Return the [X, Y] coordinate for the center point of the cell that contains the specified text.  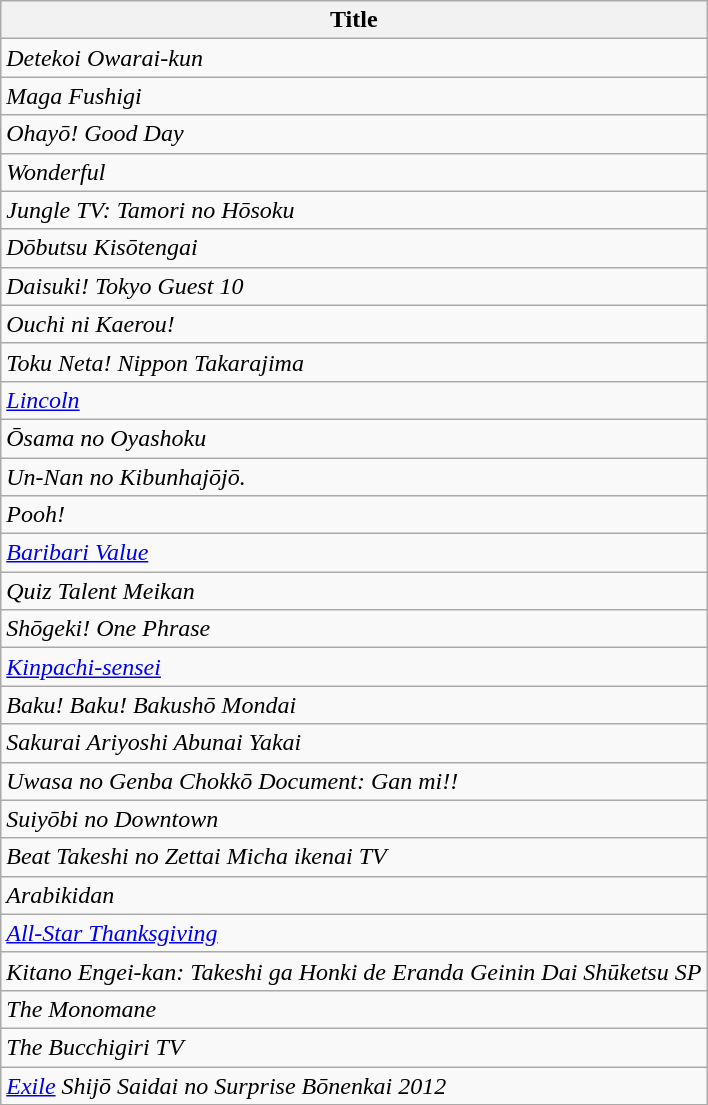
Ohayō! Good Day [354, 134]
Quiz Talent Meikan [354, 591]
Baribari Value [354, 553]
Arabikidan [354, 895]
Toku Neta! Nippon Takarajima [354, 362]
Title [354, 20]
Un-Nan no Kibunhajōjō. [354, 477]
Jungle TV: Tamori no Hōsoku [354, 210]
Exile Shijō Saidai no Surprise Bōnenkai 2012 [354, 1085]
All-Star Thanksgiving [354, 933]
Beat Takeshi no Zettai Micha ikenai TV [354, 857]
Dōbutsu Kisōtengai [354, 248]
The Monomane [354, 1009]
Kitano Engei-kan: Takeshi ga Honki de Eranda Geinin Dai Shūketsu SP [354, 971]
Kinpachi-sensei [354, 667]
The Bucchigiri TV [354, 1047]
Ouchi ni Kaerou! [354, 324]
Detekoi Owarai-kun [354, 58]
Sakurai Ariyoshi Abunai Yakai [354, 743]
Lincoln [354, 400]
Ōsama no Oyashoku [354, 438]
Wonderful [354, 172]
Suiyōbi no Downtown [354, 819]
Uwasa no Genba Chokkō Document: Gan mi!! [354, 781]
Baku! Baku! Bakushō Mondai [354, 705]
Maga Fushigi [354, 96]
Pooh! [354, 515]
Daisuki! Tokyo Guest 10 [354, 286]
Shōgeki! One Phrase [354, 629]
